Scan for the cell matching the given text and deliver its [x, y] coordinate at center. 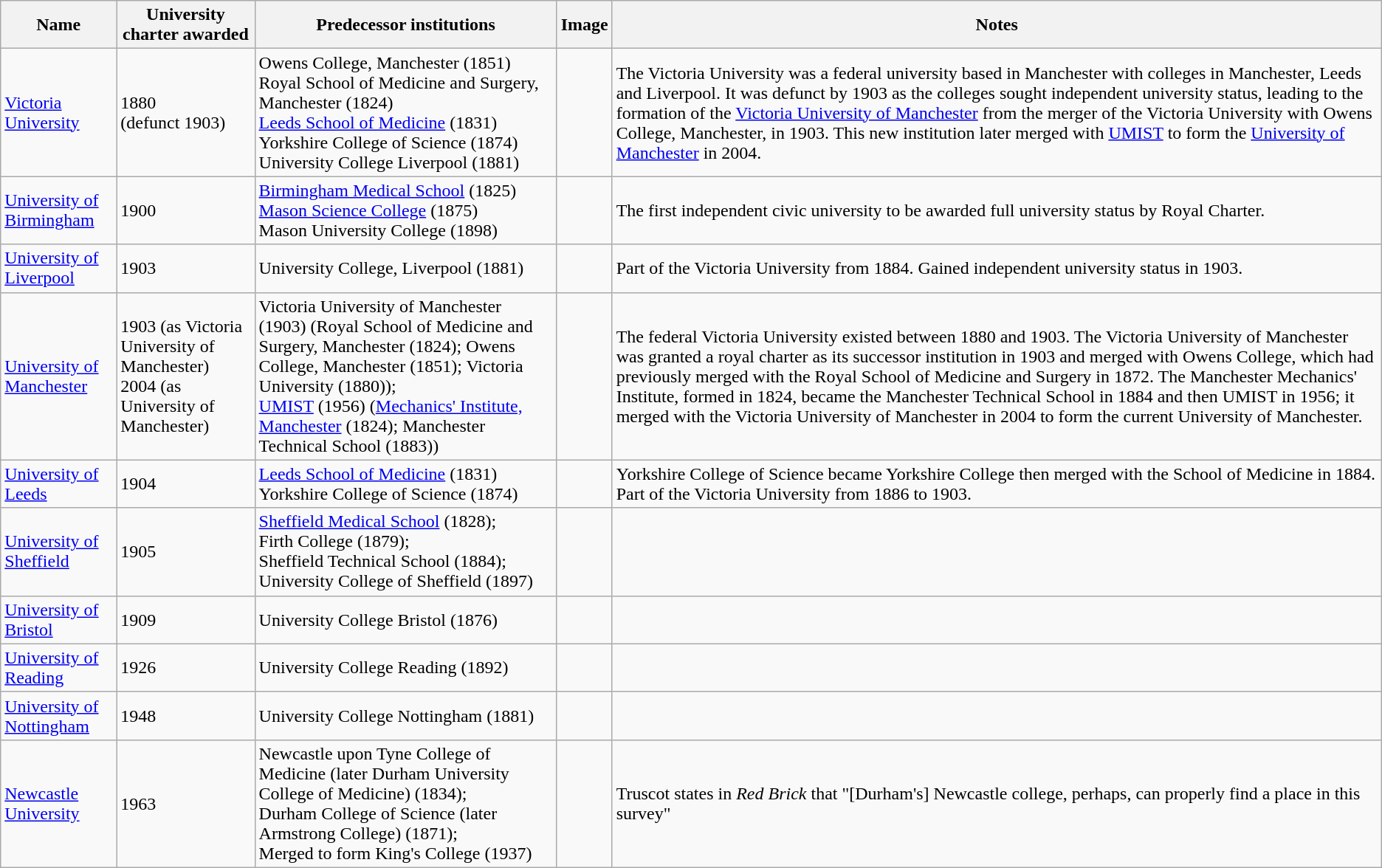
1903 [186, 269]
1904 [186, 484]
University of Manchester [59, 376]
Predecessor institutions [406, 25]
Image [585, 25]
Part of the Victoria University from 1884. Gained independent university status in 1903. [997, 269]
University of Birmingham [59, 210]
1905 [186, 552]
1948 [186, 716]
Name [59, 25]
1880(defunct 1903) [186, 112]
Notes [997, 25]
1926 [186, 667]
University College, Liverpool (1881) [406, 269]
1900 [186, 210]
University of Nottingham [59, 716]
Leeds School of Medicine (1831)Yorkshire College of Science (1874) [406, 484]
University of Leeds [59, 484]
University charter awarded [186, 25]
Victoria University [59, 112]
1903 (as Victoria University of Manchester) 2004 (as University of Manchester) [186, 376]
University College Reading (1892) [406, 667]
University of Bristol [59, 620]
Sheffield Medical School (1828);Firth College (1879);Sheffield Technical School (1884);University College of Sheffield (1897) [406, 552]
Birmingham Medical School (1825)Mason Science College (1875)Mason University College (1898) [406, 210]
1963 [186, 803]
University of Liverpool [59, 269]
1909 [186, 620]
University College Bristol (1876) [406, 620]
University of Sheffield [59, 552]
Newcastle University [59, 803]
University of Reading [59, 667]
University College Nottingham (1881) [406, 716]
Truscot states in Red Brick that "[Durham's] Newcastle college, perhaps, can properly find a place in this survey" [997, 803]
The first independent civic university to be awarded full university status by Royal Charter. [997, 210]
